Identify which cell holds the provided text, then report its [x, y] central coordinate. 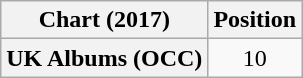
Position [255, 20]
UK Albums (OCC) [104, 58]
10 [255, 58]
Chart (2017) [104, 20]
